For the text-containing cell, return its midpoint in [x, y] coordinate format. 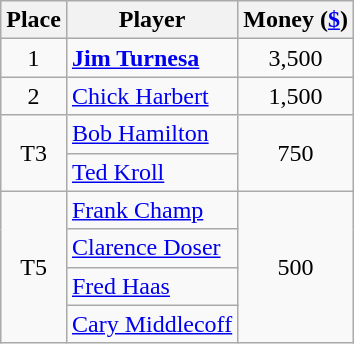
Fred Haas [152, 286]
Money ($) [296, 20]
2 [34, 96]
Player [152, 20]
Bob Hamilton [152, 134]
T5 [34, 267]
1,500 [296, 96]
Jim Turnesa [152, 58]
Clarence Doser [152, 248]
1 [34, 58]
T3 [34, 153]
750 [296, 153]
Ted Kroll [152, 172]
3,500 [296, 58]
Chick Harbert [152, 96]
Place [34, 20]
Cary Middlecoff [152, 324]
Frank Champ [152, 210]
500 [296, 267]
